Extract the [x, y] coordinate from the center of the cell holding the provided text.  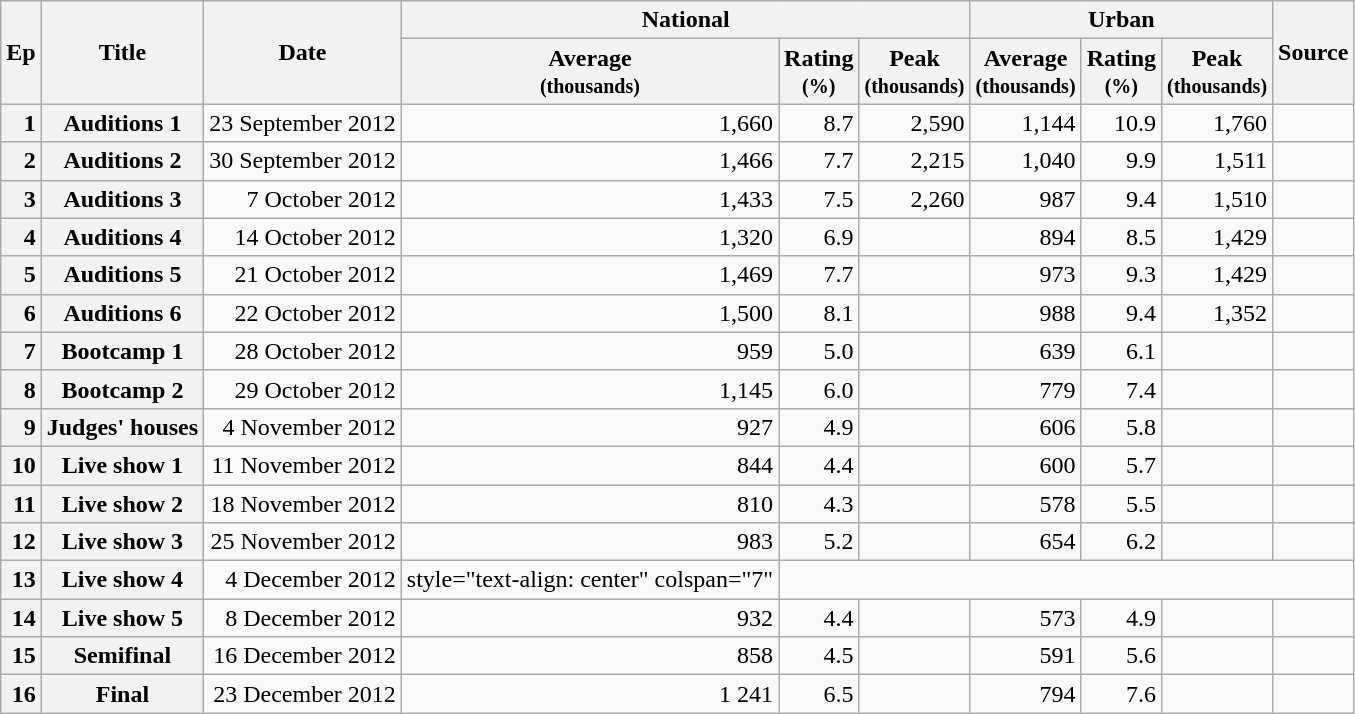
25 November 2012 [303, 542]
1,660 [590, 123]
5.5 [1121, 503]
1,466 [590, 161]
2,215 [914, 161]
4 November 2012 [303, 427]
Final [122, 694]
987 [1026, 199]
4 December 2012 [303, 580]
21 October 2012 [303, 275]
Live show 4 [122, 580]
639 [1026, 351]
6 [21, 313]
988 [1026, 313]
9 [21, 427]
7 [21, 351]
1,145 [590, 389]
5.6 [1121, 656]
1,511 [1218, 161]
Auditions 3 [122, 199]
983 [590, 542]
15 [21, 656]
7 October 2012 [303, 199]
Date [303, 52]
Title [122, 52]
6.5 [819, 694]
3 [21, 199]
16 [21, 694]
Auditions 1 [122, 123]
2,590 [914, 123]
654 [1026, 542]
1,352 [1218, 313]
7.4 [1121, 389]
810 [590, 503]
style="text-align: center" colspan="7" [590, 580]
Source [1314, 52]
Bootcamp 1 [122, 351]
973 [1026, 275]
12 [21, 542]
Bootcamp 2 [122, 389]
8 [21, 389]
600 [1026, 465]
8.7 [819, 123]
1 [21, 123]
6.9 [819, 237]
6.2 [1121, 542]
4.3 [819, 503]
Live show 5 [122, 618]
Auditions 4 [122, 237]
Ep [21, 52]
14 October 2012 [303, 237]
16 December 2012 [303, 656]
10 [21, 465]
959 [590, 351]
2 [21, 161]
779 [1026, 389]
National [686, 20]
5.2 [819, 542]
1,144 [1026, 123]
Live show 1 [122, 465]
606 [1026, 427]
6.1 [1121, 351]
1,500 [590, 313]
1 241 [590, 694]
2,260 [914, 199]
9.3 [1121, 275]
927 [590, 427]
11 November 2012 [303, 465]
Auditions 2 [122, 161]
5.0 [819, 351]
4.5 [819, 656]
9.9 [1121, 161]
8.1 [819, 313]
1,510 [1218, 199]
794 [1026, 694]
8 December 2012 [303, 618]
573 [1026, 618]
22 October 2012 [303, 313]
Semifinal [122, 656]
10.9 [1121, 123]
4 [21, 237]
23 September 2012 [303, 123]
Urban [1122, 20]
6.0 [819, 389]
5.8 [1121, 427]
5 [21, 275]
5.7 [1121, 465]
29 October 2012 [303, 389]
30 September 2012 [303, 161]
1,040 [1026, 161]
858 [590, 656]
8.5 [1121, 237]
578 [1026, 503]
1,320 [590, 237]
Judges' houses [122, 427]
11 [21, 503]
844 [590, 465]
28 October 2012 [303, 351]
932 [590, 618]
894 [1026, 237]
14 [21, 618]
1,760 [1218, 123]
18 November 2012 [303, 503]
Auditions 5 [122, 275]
1,433 [590, 199]
1,469 [590, 275]
Live show 2 [122, 503]
7.6 [1121, 694]
Auditions 6 [122, 313]
23 December 2012 [303, 694]
7.5 [819, 199]
Live show 3 [122, 542]
591 [1026, 656]
13 [21, 580]
